Return [X, Y] of the center of cell containing provided text 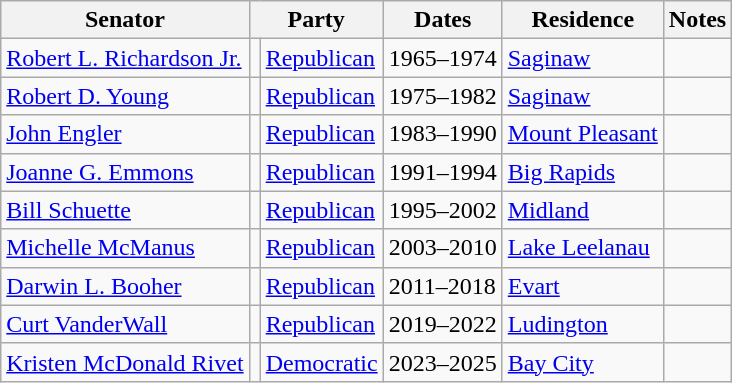
Robert D. Young [125, 96]
Party [316, 20]
Notes [697, 20]
Ludington [582, 324]
Evart [582, 286]
1983–1990 [442, 134]
Democratic [322, 362]
2023–2025 [442, 362]
Darwin L. Booher [125, 286]
2019–2022 [442, 324]
John Engler [125, 134]
1991–1994 [442, 172]
2003–2010 [442, 248]
2011–2018 [442, 286]
1995–2002 [442, 210]
Bill Schuette [125, 210]
Residence [582, 20]
Lake Leelanau [582, 248]
Bay City [582, 362]
Robert L. Richardson Jr. [125, 58]
1975–1982 [442, 96]
1965–1974 [442, 58]
Dates [442, 20]
Joanne G. Emmons [125, 172]
Curt VanderWall [125, 324]
Big Rapids [582, 172]
Mount Pleasant [582, 134]
Midland [582, 210]
Michelle McManus [125, 248]
Senator [125, 20]
Kristen McDonald Rivet [125, 362]
